From the cell containing the given text, extract its center point as (X, Y) coordinate. 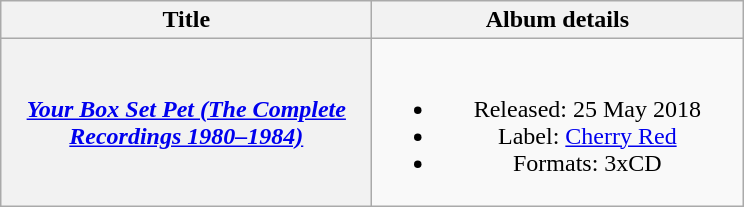
Released: 25 May 2018Label: Cherry RedFormats: 3xCD (558, 122)
Album details (558, 20)
Title (186, 20)
Your Box Set Pet (The Complete Recordings 1980–1984) (186, 122)
